Scan for the cell matching the given text and deliver its [X, Y] coordinate at center. 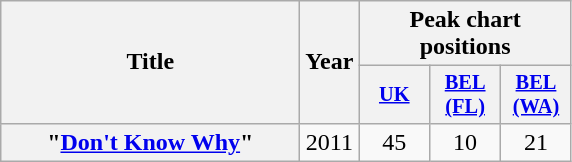
10 [466, 142]
"Don't Know Why" [150, 142]
Year [330, 62]
Peak chart positions [466, 34]
BEL (FL) [466, 95]
2011 [330, 142]
Title [150, 62]
BEL (WA) [536, 95]
45 [394, 142]
21 [536, 142]
UK [394, 95]
